Return [x, y] of the center of cell containing provided text 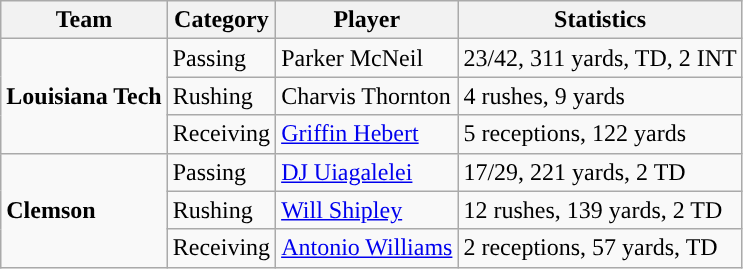
Griffin Hebert [367, 134]
Louisiana Tech [84, 96]
Will Shipley [367, 210]
23/42, 311 yards, TD, 2 INT [600, 58]
Charvis Thornton [367, 96]
4 rushes, 9 yards [600, 96]
Category [221, 20]
Team [84, 20]
Player [367, 20]
Antonio Williams [367, 248]
DJ Uiagalelei [367, 172]
Clemson [84, 210]
12 rushes, 139 yards, 2 TD [600, 210]
Statistics [600, 20]
17/29, 221 yards, 2 TD [600, 172]
2 receptions, 57 yards, TD [600, 248]
Parker McNeil [367, 58]
5 receptions, 122 yards [600, 134]
